Output the [X, Y] coordinate of the center of the cell containing the given text.  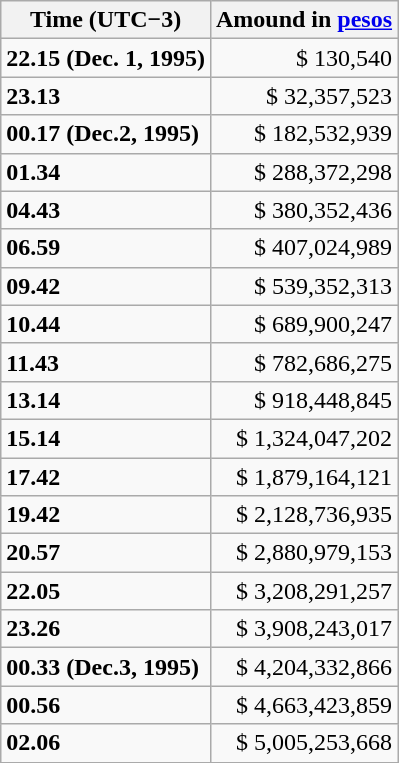
$ 182,532,939 [304, 134]
04.43 [106, 210]
23.13 [106, 96]
$ 3,208,291,257 [304, 591]
23.26 [106, 629]
$ 130,540 [304, 58]
$ 380,352,436 [304, 210]
11.43 [106, 362]
$ 3,908,243,017 [304, 629]
$ 407,024,989 [304, 248]
$ 1,324,047,202 [304, 438]
$ 782,686,275 [304, 362]
$ 288,372,298 [304, 172]
15.14 [106, 438]
17.42 [106, 477]
$ 689,900,247 [304, 324]
$ 5,005,253,668 [304, 743]
$ 539,352,313 [304, 286]
02.06 [106, 743]
22.05 [106, 591]
00.17 (Dec.2, 1995) [106, 134]
$ 918,448,845 [304, 400]
$ 2,128,736,935 [304, 515]
01.34 [106, 172]
$ 32,357,523 [304, 96]
13.14 [106, 400]
Amound in pesos [304, 20]
20.57 [106, 553]
22.15 (Dec. 1, 1995) [106, 58]
19.42 [106, 515]
09.42 [106, 286]
$ 1,879,164,121 [304, 477]
$ 4,663,423,859 [304, 705]
$ 4,204,332,866 [304, 667]
10.44 [106, 324]
06.59 [106, 248]
00.33 (Dec.3, 1995) [106, 667]
Time (UTC−3) [106, 20]
00.56 [106, 705]
$ 2,880,979,153 [304, 553]
